Scan for the cell matching the given text and deliver its (X, Y) coordinate at center. 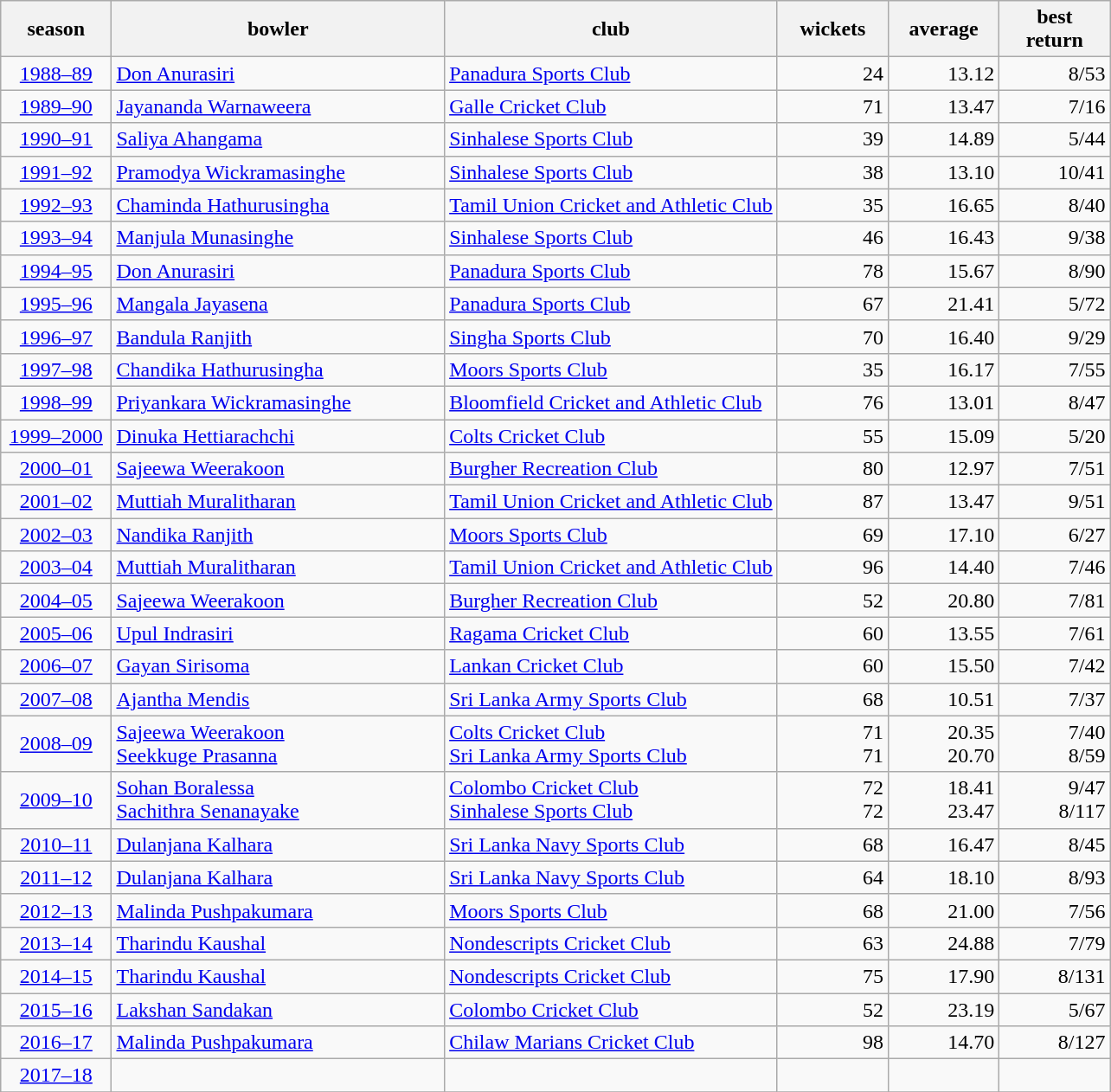
Manjula Munasinghe (279, 238)
2010–11 (56, 845)
2002–03 (56, 535)
Upul Indrasiri (279, 633)
1992–93 (56, 205)
Lankan Cricket Club (611, 666)
Nandika Ranjith (279, 535)
Colombo Cricket Club (611, 1010)
Sri Lanka Army Sports Club (611, 699)
2005–06 (56, 633)
5/44 (1055, 139)
13.01 (943, 402)
17.90 (943, 976)
10/41 (1055, 172)
season (56, 29)
7/408/59 (1055, 744)
2015–16 (56, 1010)
Ragama Cricket Club (611, 633)
64 (832, 877)
17.10 (943, 535)
15.50 (943, 666)
Colombo Cricket ClubSinhalese Sports Club (611, 800)
Dinuka Hettiarachchi (279, 435)
1994–95 (56, 271)
2017–18 (56, 1076)
5/20 (1055, 435)
76 (832, 402)
80 (832, 469)
Saliya Ahangama (279, 139)
7/56 (1055, 910)
club (611, 29)
71 (832, 106)
63 (832, 943)
1997–98 (56, 369)
1993–94 (56, 238)
2000–01 (56, 469)
2006–07 (56, 666)
Colts Cricket Club (611, 435)
20.80 (943, 601)
2013–14 (56, 943)
Jayananda Warnaweera (279, 106)
55 (832, 435)
5/67 (1055, 1010)
21.41 (943, 304)
8/45 (1055, 845)
2012–13 (56, 910)
2007–08 (56, 699)
16.17 (943, 369)
9/478/117 (1055, 800)
24.88 (943, 943)
16.65 (943, 205)
bowler (279, 29)
18.4123.47 (943, 800)
15.09 (943, 435)
10.51 (943, 699)
2004–05 (56, 601)
87 (832, 502)
average (943, 29)
9/38 (1055, 238)
39 (832, 139)
2009–10 (56, 800)
15.67 (943, 271)
18.10 (943, 877)
bestreturn (1055, 29)
7/61 (1055, 633)
Chaminda Hathurusingha (279, 205)
1998–99 (56, 402)
Chandika Hathurusingha (279, 369)
7/42 (1055, 666)
6/27 (1055, 535)
7/79 (1055, 943)
1989–90 (56, 106)
Colts Cricket ClubSri Lanka Army Sports Club (611, 744)
Ajantha Mendis (279, 699)
12.97 (943, 469)
14.70 (943, 1043)
Lakshan Sandakan (279, 1010)
16.43 (943, 238)
8/53 (1055, 74)
Mangala Jayasena (279, 304)
8/127 (1055, 1043)
8/131 (1055, 976)
75 (832, 976)
67 (832, 304)
7171 (832, 744)
8/90 (1055, 271)
Sohan BoralessaSachithra Senanayake (279, 800)
70 (832, 337)
7/55 (1055, 369)
78 (832, 271)
8/93 (1055, 877)
Bandula Ranjith (279, 337)
96 (832, 568)
9/29 (1055, 337)
7/51 (1055, 469)
23.19 (943, 1010)
1996–97 (56, 337)
20.3520.70 (943, 744)
16.47 (943, 845)
13.12 (943, 74)
2016–17 (56, 1043)
2014–15 (56, 976)
1988–89 (56, 74)
1991–92 (56, 172)
7/37 (1055, 699)
Chilaw Marians Cricket Club (611, 1043)
Singha Sports Club (611, 337)
Sajeewa WeerakoonSeekkuge Prasanna (279, 744)
Galle Cricket Club (611, 106)
38 (832, 172)
2003–04 (56, 568)
1990–91 (56, 139)
2011–12 (56, 877)
5/72 (1055, 304)
21.00 (943, 910)
Bloomfield Cricket and Athletic Club (611, 402)
13.55 (943, 633)
Gayan Sirisoma (279, 666)
14.40 (943, 568)
7/46 (1055, 568)
7/81 (1055, 601)
7/16 (1055, 106)
98 (832, 1043)
wickets (832, 29)
1999–2000 (56, 435)
24 (832, 74)
Priyankara Wickramasinghe (279, 402)
1995–96 (56, 304)
8/47 (1055, 402)
13.10 (943, 172)
69 (832, 535)
Pramodya Wickramasinghe (279, 172)
2008–09 (56, 744)
9/51 (1055, 502)
8/40 (1055, 205)
14.89 (943, 139)
46 (832, 238)
16.40 (943, 337)
7272 (832, 800)
2001–02 (56, 502)
